Capture the cell that displays the provided text and extract its (x, y) central coordinate. 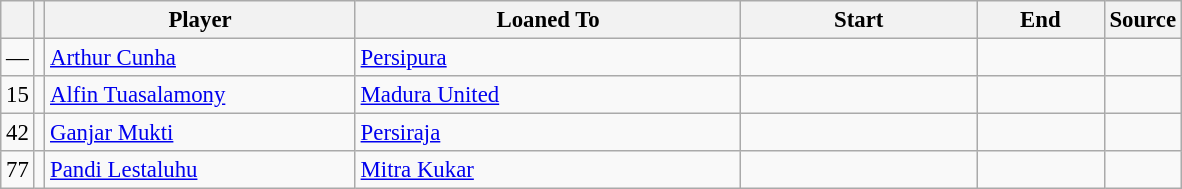
Ganjar Mukti (200, 133)
Loaned To (548, 20)
Pandi Lestaluhu (200, 170)
42 (18, 133)
Start (859, 20)
Madura United (548, 95)
15 (18, 95)
Source (1142, 20)
Persiraja (548, 133)
Arthur Cunha (200, 58)
Mitra Kukar (548, 170)
End (1040, 20)
Persipura (548, 58)
Player (200, 20)
— (18, 58)
Alfin Tuasalamony (200, 95)
77 (18, 170)
